Capture the cell that displays the provided text and extract its [x, y] central coordinate. 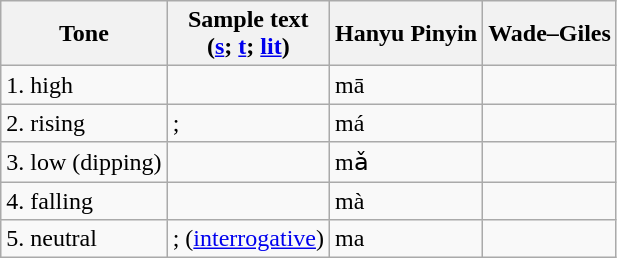
; [248, 123]
mà [406, 201]
mǎ [406, 162]
1. high [84, 85]
Tone [84, 34]
5. neutral [84, 239]
3. low (dipping) [84, 162]
2. rising [84, 123]
mā [406, 85]
Hanyu Pinyin [406, 34]
4. falling [84, 201]
; (interrogative) [248, 239]
ma [406, 239]
Wade–Giles [550, 34]
Sample text(s; t; lit) [248, 34]
má [406, 123]
